Identify which cell holds the provided text, then report its (X, Y) central coordinate. 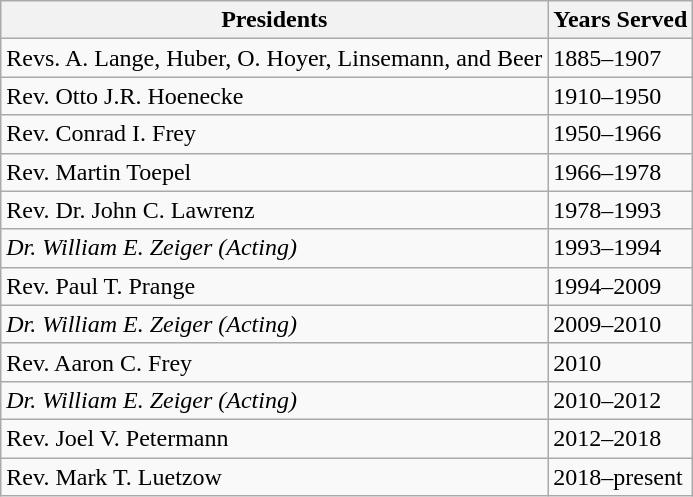
1978–1993 (620, 210)
1910–1950 (620, 96)
2012–2018 (620, 438)
Presidents (274, 20)
Revs. A. Lange, Huber, O. Hoyer, Linsemann, and Beer (274, 58)
1950–1966 (620, 134)
Rev. Otto J.R. Hoenecke (274, 96)
1993–1994 (620, 248)
2010–2012 (620, 400)
2009–2010 (620, 324)
Rev. Paul T. Prange (274, 286)
Years Served (620, 20)
1885–1907 (620, 58)
1994–2009 (620, 286)
Rev. Mark T. Luetzow (274, 477)
Rev. Dr. John C. Lawrenz (274, 210)
2018–present (620, 477)
Rev. Martin Toepel (274, 172)
Rev. Conrad I. Frey (274, 134)
Rev. Joel V. Petermann (274, 438)
Rev. Aaron C. Frey (274, 362)
1966–1978 (620, 172)
2010 (620, 362)
